Identify which cell holds the provided text, then report its [x, y] central coordinate. 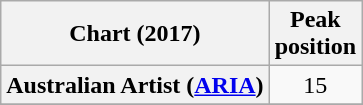
Australian Artist (ARIA) [135, 85]
Chart (2017) [135, 34]
15 [315, 85]
Peakposition [315, 34]
